Return [X, Y] of the center of cell containing provided text 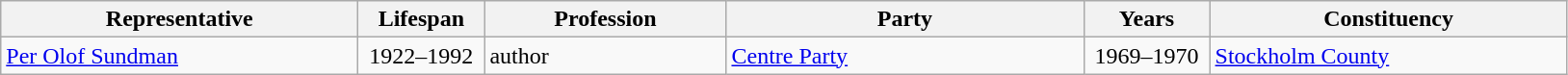
Lifespan [422, 19]
Per Olof Sundman [179, 56]
author [605, 56]
Constituency [1389, 19]
Stockholm County [1389, 56]
1922–1992 [422, 56]
Party [905, 19]
Centre Party [905, 56]
1969–1970 [1146, 56]
Representative [179, 19]
Years [1146, 19]
Profession [605, 19]
